Determine the (x, y) coordinate at the center of the cell enclosing the given text.  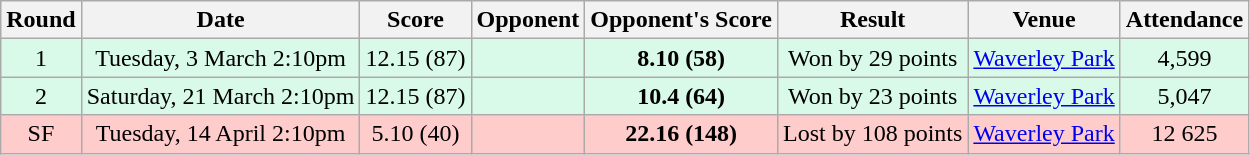
Attendance (1184, 20)
Venue (1044, 20)
Opponent's Score (682, 20)
10.4 (64) (682, 96)
SF (41, 134)
Won by 23 points (872, 96)
Round (41, 20)
Tuesday, 14 April 2:10pm (220, 134)
1 (41, 58)
Saturday, 21 March 2:10pm (220, 96)
5.10 (40) (416, 134)
Result (872, 20)
5,047 (1184, 96)
Opponent (528, 20)
Won by 29 points (872, 58)
4,599 (1184, 58)
22.16 (148) (682, 134)
Score (416, 20)
12 625 (1184, 134)
Tuesday, 3 March 2:10pm (220, 58)
Lost by 108 points (872, 134)
8.10 (58) (682, 58)
Date (220, 20)
2 (41, 96)
